For the text-containing cell, return its midpoint in (X, Y) coordinate format. 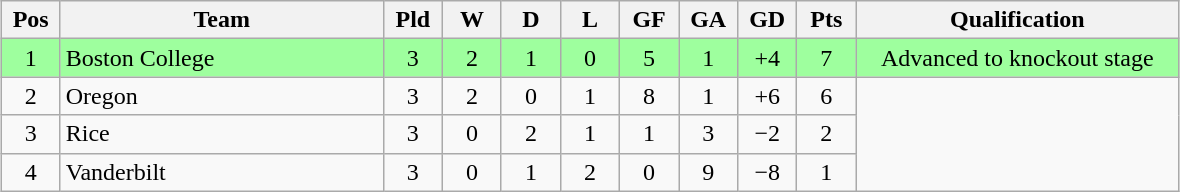
4 (30, 172)
−8 (768, 172)
Pld (412, 20)
Advanced to knockout stage (1018, 58)
Boston College (222, 58)
−2 (768, 134)
Rice (222, 134)
8 (650, 96)
Qualification (1018, 20)
Team (222, 20)
W (472, 20)
D (530, 20)
Vanderbilt (222, 172)
7 (826, 58)
5 (650, 58)
GA (708, 20)
6 (826, 96)
L (590, 20)
Pts (826, 20)
GD (768, 20)
Oregon (222, 96)
+6 (768, 96)
GF (650, 20)
9 (708, 172)
Pos (30, 20)
+4 (768, 58)
